Scan for the cell matching the given text and deliver its [X, Y] coordinate at center. 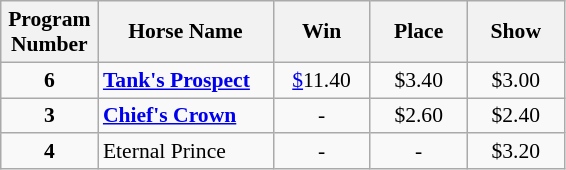
4 [50, 152]
$2.60 [418, 116]
$3.00 [516, 80]
Eternal Prince [186, 152]
$2.40 [516, 116]
3 [50, 116]
Chief's Crown [186, 116]
$11.40 [322, 80]
$3.20 [516, 152]
Horse Name [186, 32]
6 [50, 80]
$3.40 [418, 80]
Program Number [50, 32]
Show [516, 32]
Place [418, 32]
Win [322, 32]
Tank's Prospect [186, 80]
